Find where the given text appears and provide that cell's center as [X, Y] coordinate. 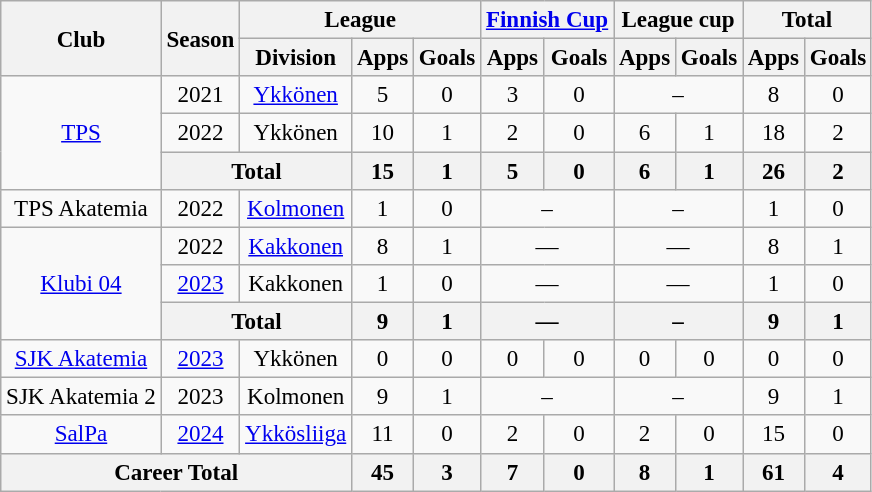
TPS [81, 132]
10 [383, 133]
61 [773, 472]
League [360, 20]
4 [838, 472]
Division [296, 58]
7 [513, 472]
SJK Akatemia 2 [81, 397]
League cup [678, 20]
26 [773, 171]
Career Total [176, 472]
Finnish Cup [548, 20]
Klubi 04 [81, 284]
Club [81, 38]
18 [773, 133]
Season [200, 38]
SJK Akatemia [81, 359]
Ykkösliiga [296, 435]
45 [383, 472]
2021 [200, 95]
SalPa [81, 435]
11 [383, 435]
TPS Akatemia [81, 209]
2024 [200, 435]
